Provide the [X, Y] coordinate of the cell's center where the given text is located.  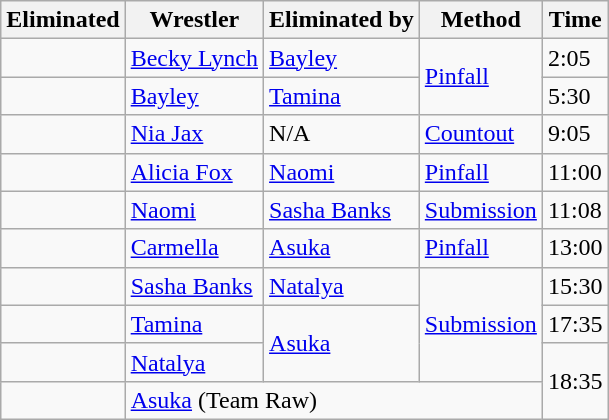
Asuka (Team Raw) [334, 400]
15:30 [575, 286]
Becky Lynch [194, 58]
N/A [342, 134]
2:05 [575, 58]
5:30 [575, 96]
Countout [480, 134]
Eliminated by [342, 20]
Eliminated [63, 20]
13:00 [575, 248]
Alicia Fox [194, 172]
Time [575, 20]
9:05 [575, 134]
Wrestler [194, 20]
11:00 [575, 172]
Carmella [194, 248]
Nia Jax [194, 134]
Method [480, 20]
18:35 [575, 381]
17:35 [575, 324]
11:08 [575, 210]
